Identify which cell holds the provided text, then report its (x, y) central coordinate. 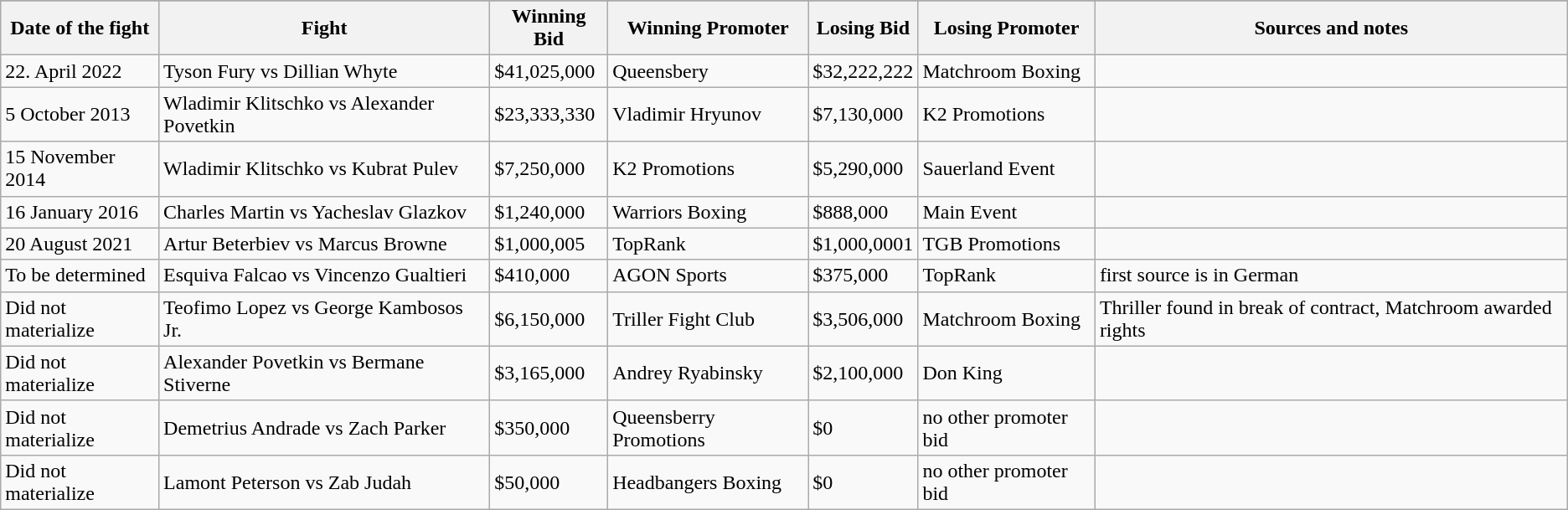
Thriller found in break of contract, Matchroom awarded rights (1331, 318)
$6,150,000 (549, 318)
AGON Sports (709, 276)
Warriors Boxing (709, 212)
Esquiva Falcao vs Vincenzo Gualtieri (325, 276)
$7,250,000 (549, 169)
$1,240,000 (549, 212)
$375,000 (863, 276)
22. April 2022 (80, 71)
$3,165,000 (549, 373)
Lamont Peterson vs Zab Judah (325, 482)
$23,333,330 (549, 114)
Date of the fight (80, 28)
Charles Martin vs Yacheslav Glazkov (325, 212)
$3,506,000 (863, 318)
$1,000,0001 (863, 244)
Main Event (1007, 212)
16 January 2016 (80, 212)
Tyson Fury vs Dillian Whyte (325, 71)
$2,100,000 (863, 373)
$32,222,222 (863, 71)
$41,025,000 (549, 71)
Fight (325, 28)
15 November 2014 (80, 169)
Losing Promoter (1007, 28)
Winning Bid (549, 28)
Sauerland Event (1007, 169)
Sources and notes (1331, 28)
Triller Fight Club (709, 318)
5 October 2013 (80, 114)
Demetrius Andrade vs Zach Parker (325, 427)
first source is in German (1331, 276)
Wladimir Klitschko vs Kubrat Pulev (325, 169)
$50,000 (549, 482)
Losing Bid (863, 28)
Alexander Povetkin vs Bermane Stiverne (325, 373)
Queensbery (709, 71)
Artur Beterbiev vs Marcus Browne (325, 244)
Vladimir Hryunov (709, 114)
Teofimo Lopez vs George Kambosos Jr. (325, 318)
$350,000 (549, 427)
20 August 2021 (80, 244)
Wladimir Klitschko vs Alexander Povetkin (325, 114)
Andrey Ryabinsky (709, 373)
Don King (1007, 373)
$1,000,005 (549, 244)
$410,000 (549, 276)
Headbangers Boxing (709, 482)
$888,000 (863, 212)
TGB Promotions (1007, 244)
$5,290,000 (863, 169)
Winning Promoter (709, 28)
To be determined (80, 276)
$7,130,000 (863, 114)
Queensberry Promotions (709, 427)
